Return (X, Y) of the center of cell containing provided text 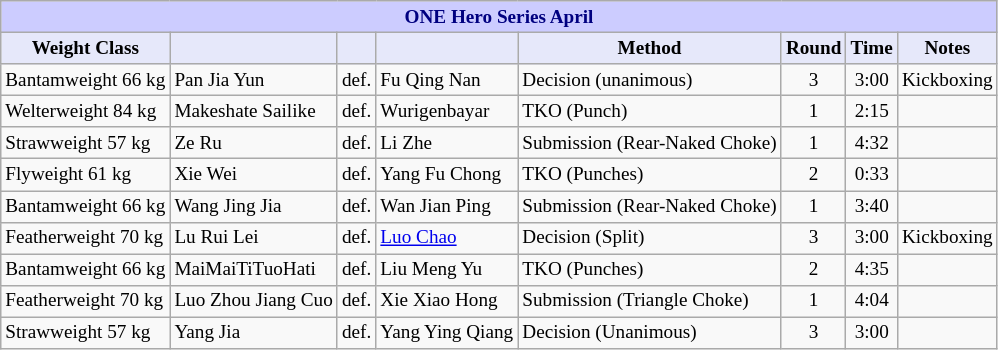
Round (814, 48)
MaiMaiTiTuoHati (254, 270)
Luo Chao (447, 238)
Wang Jing Jia (254, 206)
Notes (947, 48)
Ze Ru (254, 143)
Weight Class (86, 48)
Makeshate Sailike (254, 111)
Yang Fu Chong (447, 175)
Wurigenbayar (447, 111)
Decision (Unanimous) (650, 333)
4:35 (872, 270)
Xie Xiao Hong (447, 301)
Yang Ying Qiang (447, 333)
Decision (Split) (650, 238)
ONE Hero Series April (499, 17)
Decision (unanimous) (650, 80)
Submission (Triangle Choke) (650, 301)
Liu Meng Yu (447, 270)
Lu Rui Lei (254, 238)
Welterweight 84 kg (86, 111)
0:33 (872, 175)
TKO (Punch) (650, 111)
Xie Wei (254, 175)
Flyweight 61 kg (86, 175)
4:04 (872, 301)
Time (872, 48)
Wan Jian Ping (447, 206)
Method (650, 48)
Fu Qing Nan (447, 80)
2:15 (872, 111)
Li Zhe (447, 143)
4:32 (872, 143)
Luo Zhou Jiang Cuo (254, 301)
Pan Jia Yun (254, 80)
3:40 (872, 206)
Yang Jia (254, 333)
